Return [X, Y] of the center of cell containing provided text 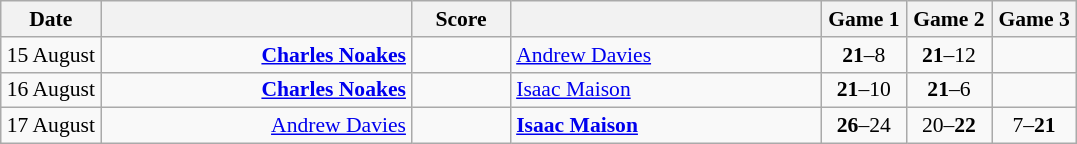
21–8 [864, 55]
20–22 [948, 126]
Score [461, 19]
21–12 [948, 55]
Game 2 [948, 19]
17 August [51, 126]
Game 3 [1034, 19]
15 August [51, 55]
26–24 [864, 126]
21–6 [948, 90]
16 August [51, 90]
Game 1 [864, 19]
21–10 [864, 90]
7–21 [1034, 126]
Date [51, 19]
